Extract the (X, Y) coordinate from the center of the cell holding the provided text.  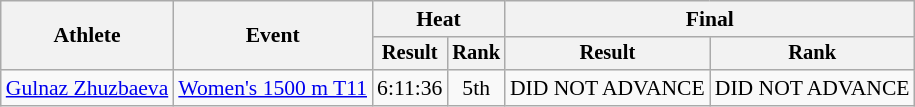
Gulnaz Zhuzbaeva (88, 88)
Women's 1500 m T11 (272, 88)
Event (272, 36)
Heat (438, 19)
5th (476, 88)
Athlete (88, 36)
6:11:36 (410, 88)
Final (710, 19)
